Determine the (x, y) coordinate at the center of the cell enclosing the given text.  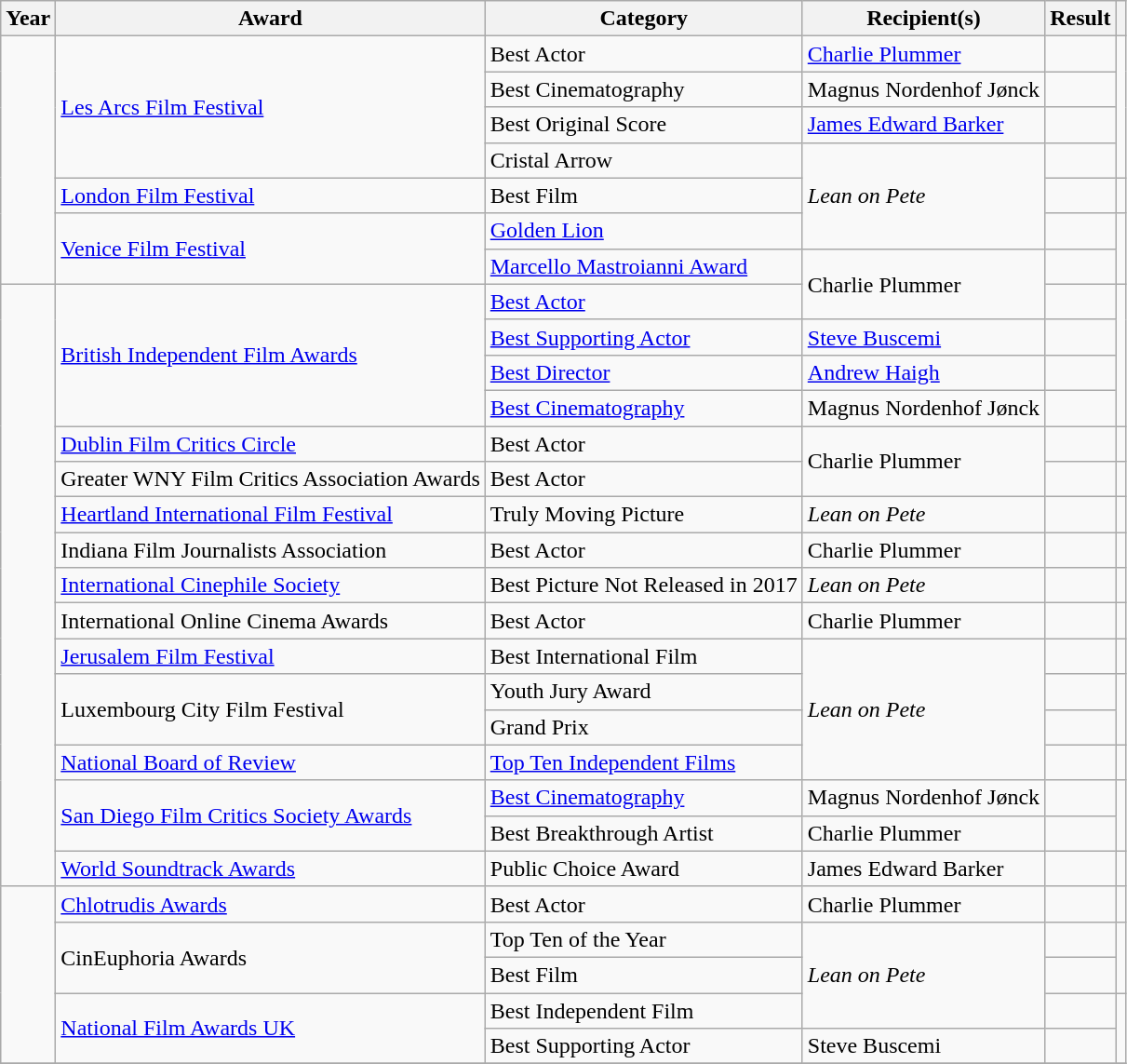
Best Picture Not Released in 2017 (644, 586)
Top Ten of the Year (644, 939)
British Independent Film Awards (270, 355)
Luxembourg City Film Festival (270, 709)
Best Breakthrough Artist (644, 833)
Indiana Film Journalists Association (270, 550)
Cristal Arrow (644, 160)
International Cinephile Society (270, 586)
Venice Film Festival (270, 249)
National Board of Review (270, 762)
Les Arcs Film Festival (270, 107)
Andrew Haigh (923, 372)
CinEuphoria Awards (270, 957)
International Online Cinema Awards (270, 621)
Marcello Mastroianni Award (644, 266)
Chlotrudis Awards (270, 904)
San Diego Film Critics Society Awards (270, 815)
Heartland International Film Festival (270, 515)
Greater WNY Film Critics Association Awards (270, 479)
Truly Moving Picture (644, 515)
Youth Jury Award (644, 692)
Award (270, 19)
Recipient(s) (923, 19)
Top Ten Independent Films (644, 762)
Best International Film (644, 656)
Result (1080, 19)
Category (644, 19)
Best Original Score (644, 125)
London Film Festival (270, 195)
National Film Awards UK (270, 1028)
Golden Lion (644, 231)
Public Choice Award (644, 869)
Dublin Film Critics Circle (270, 444)
Jerusalem Film Festival (270, 656)
Best Director (644, 372)
Best Independent Film (644, 1010)
Grand Prix (644, 727)
Year (28, 19)
World Soundtrack Awards (270, 869)
